Provide the [X, Y] coordinate of the cell's center where the given text is located.  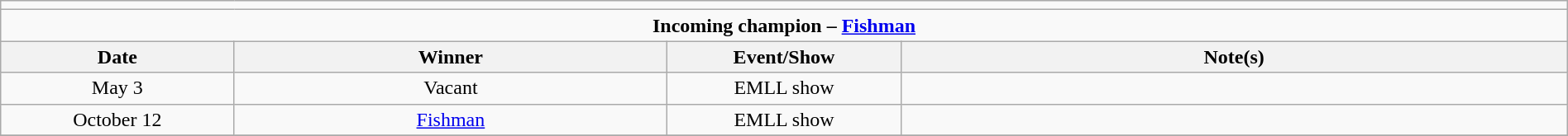
Fishman [451, 120]
Date [117, 57]
Note(s) [1234, 57]
October 12 [117, 120]
Winner [451, 57]
May 3 [117, 88]
Vacant [451, 88]
Event/Show [784, 57]
Incoming champion – Fishman [784, 26]
